Output the [x, y] coordinate of the center of the cell containing the given text.  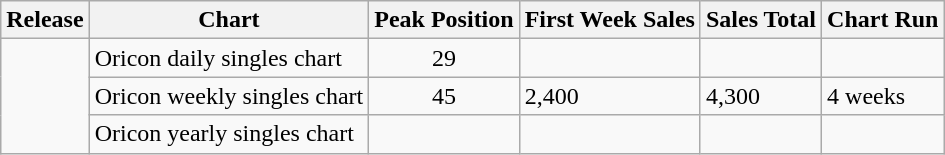
45 [444, 96]
Chart Run [883, 20]
4,300 [760, 96]
4 weeks [883, 96]
First Week Sales [610, 20]
Oricon weekly singles chart [229, 96]
Peak Position [444, 20]
Oricon daily singles chart [229, 58]
2,400 [610, 96]
29 [444, 58]
Oricon yearly singles chart [229, 134]
Release [45, 20]
Chart [229, 20]
Sales Total [760, 20]
